From the cell containing the given text, extract its center point as (X, Y) coordinate. 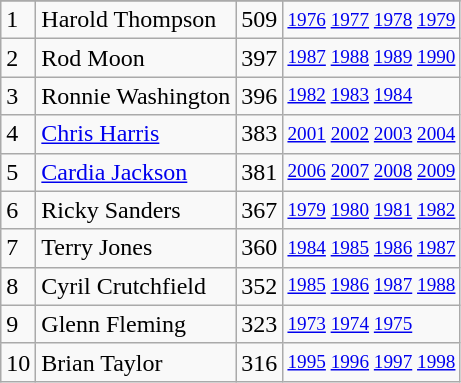
Cardia Jackson (136, 172)
381 (260, 172)
Terry Jones (136, 248)
509 (260, 20)
2 (18, 58)
323 (260, 324)
1973 1974 1975 (372, 324)
Glenn Fleming (136, 324)
2001 2002 2003 2004 (372, 134)
7 (18, 248)
Ronnie Washington (136, 96)
10 (18, 362)
1987 1988 1989 1990 (372, 58)
5 (18, 172)
383 (260, 134)
2006 2007 2008 2009 (372, 172)
360 (260, 248)
8 (18, 286)
352 (260, 286)
Ricky Sanders (136, 210)
1976 1977 1978 1979 (372, 20)
Chris Harris (136, 134)
3 (18, 96)
316 (260, 362)
367 (260, 210)
Rod Moon (136, 58)
397 (260, 58)
396 (260, 96)
4 (18, 134)
1982 1983 1984 (372, 96)
Brian Taylor (136, 362)
Cyril Crutchfield (136, 286)
1995 1996 1997 1998 (372, 362)
1985 1986 1987 1988 (372, 286)
1979 1980 1981 1982 (372, 210)
9 (18, 324)
1 (18, 20)
Harold Thompson (136, 20)
6 (18, 210)
1984 1985 1986 1987 (372, 248)
